Locate the cell with the specified text and output its [X, Y] center coordinate. 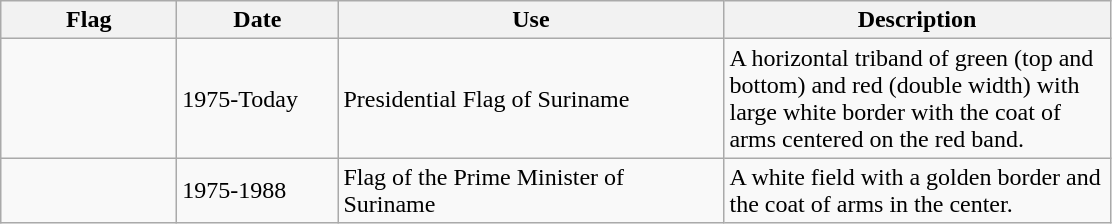
1975-1988 [258, 190]
Flag of the Prime Minister of Suriname [531, 190]
Date [258, 20]
1975-Today [258, 98]
A horizontal triband of green (top and bottom) and red (double width) with large white border with the coat of arms centered on the red band. [917, 98]
Use [531, 20]
Description [917, 20]
Flag [89, 20]
A white field with a golden border and the coat of arms in the center. [917, 190]
Presidential Flag of Suriname [531, 98]
